Return the (X, Y) coordinate for the center point of the cell that contains the specified text.  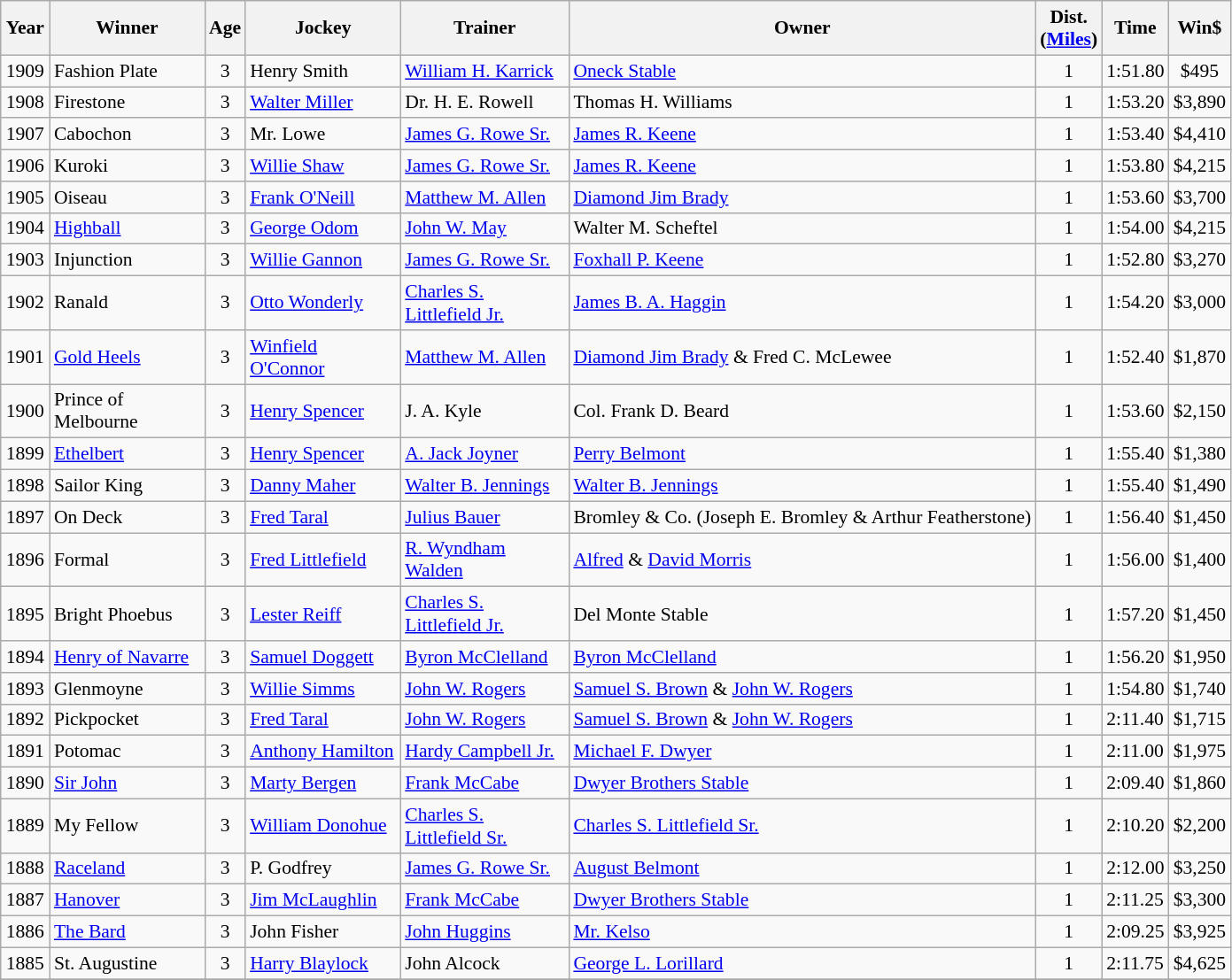
St. Augustine (128, 963)
John Alcock (484, 963)
1900 (25, 411)
Anthony Hamilton (322, 752)
$1,715 (1199, 720)
$1,490 (1199, 486)
1:54.80 (1135, 689)
Firestone (128, 103)
William Donohue (322, 825)
Jim McLaughlin (322, 900)
Walter Miller (322, 103)
Hanover (128, 900)
Glenmoyne (128, 689)
1895 (25, 614)
1889 (25, 825)
1908 (25, 103)
1:54.20 (1135, 303)
Sailor King (128, 486)
Bright Phoebus (128, 614)
$1,870 (1199, 358)
Samuel Doggett (322, 657)
Diamond Jim Brady (802, 197)
Willie Simms (322, 689)
Diamond Jim Brady & Fred C. McLewee (802, 358)
Marty Bergen (322, 783)
Win$ (1199, 28)
2:11.40 (1135, 720)
Harry Blaylock (322, 963)
Thomas H. Williams (802, 103)
John W. May (484, 228)
Otto Wonderly (322, 303)
2:09.40 (1135, 783)
Del Monte Stable (802, 614)
1:56.40 (1135, 517)
$495 (1199, 71)
Hardy Campbell Jr. (484, 752)
1:52.40 (1135, 358)
R. Wyndham Walden (484, 559)
1903 (25, 260)
1906 (25, 166)
Danny Maher (322, 486)
2:10.20 (1135, 825)
Willie Shaw (322, 166)
Lester Reiff (322, 614)
1894 (25, 657)
1:53.40 (1135, 135)
2:11.00 (1135, 752)
Fashion Plate (128, 71)
Owner (802, 28)
1:57.20 (1135, 614)
Raceland (128, 868)
Walter M. Scheftel (802, 228)
John Huggins (484, 932)
1892 (25, 720)
$3,270 (1199, 260)
$1,400 (1199, 559)
1:52.80 (1135, 260)
Julius Bauer (484, 517)
Sir John (128, 783)
1909 (25, 71)
1896 (25, 559)
Cabochon (128, 135)
Col. Frank D. Beard (802, 411)
Formal (128, 559)
1885 (25, 963)
James B. A. Haggin (802, 303)
Year (25, 28)
1886 (25, 932)
Henry of Navarre (128, 657)
August Belmont (802, 868)
Jockey (322, 28)
John Fisher (322, 932)
1907 (25, 135)
Potomac (128, 752)
1:56.00 (1135, 559)
Oiseau (128, 197)
$2,150 (1199, 411)
Highball (128, 228)
Dr. H. E. Rowell (484, 103)
1887 (25, 900)
$1,740 (1199, 689)
$1,950 (1199, 657)
2:09.25 (1135, 932)
2:12.00 (1135, 868)
The Bard (128, 932)
William H. Karrick (484, 71)
1888 (25, 868)
2:11.25 (1135, 900)
$3,925 (1199, 932)
On Deck (128, 517)
Prince of Melbourne (128, 411)
Gold Heels (128, 358)
$3,000 (1199, 303)
Ethelbert (128, 454)
$1,860 (1199, 783)
1:53.20 (1135, 103)
$3,700 (1199, 197)
$4,410 (1199, 135)
1890 (25, 783)
$1,380 (1199, 454)
George L. Lorillard (802, 963)
1893 (25, 689)
Ranald (128, 303)
$3,300 (1199, 900)
Injunction (128, 260)
Mr. Kelso (802, 932)
Oneck Stable (802, 71)
1897 (25, 517)
My Fellow (128, 825)
1891 (25, 752)
1904 (25, 228)
$4,625 (1199, 963)
Pickpocket (128, 720)
Mr. Lowe (322, 135)
Perry Belmont (802, 454)
Trainer (484, 28)
1899 (25, 454)
Frank O'Neill (322, 197)
Winfield O'Connor (322, 358)
Winner (128, 28)
Bromley & Co. (Joseph E. Bromley & Arthur Featherstone) (802, 517)
$1,975 (1199, 752)
P. Godfrey (322, 868)
1:54.00 (1135, 228)
Time (1135, 28)
1:51.80 (1135, 71)
1901 (25, 358)
$3,890 (1199, 103)
$3,250 (1199, 868)
1:53.80 (1135, 166)
2:11.75 (1135, 963)
1898 (25, 486)
$2,200 (1199, 825)
Willie Gannon (322, 260)
1:56.20 (1135, 657)
Dist. (Miles) (1068, 28)
George Odom (322, 228)
Fred Littlefield (322, 559)
1905 (25, 197)
Henry Smith (322, 71)
A. Jack Joyner (484, 454)
Age (225, 28)
Foxhall P. Keene (802, 260)
J. A. Kyle (484, 411)
Michael F. Dwyer (802, 752)
1902 (25, 303)
Kuroki (128, 166)
Alfred & David Morris (802, 559)
